Return [X, Y] of the center of cell containing provided text 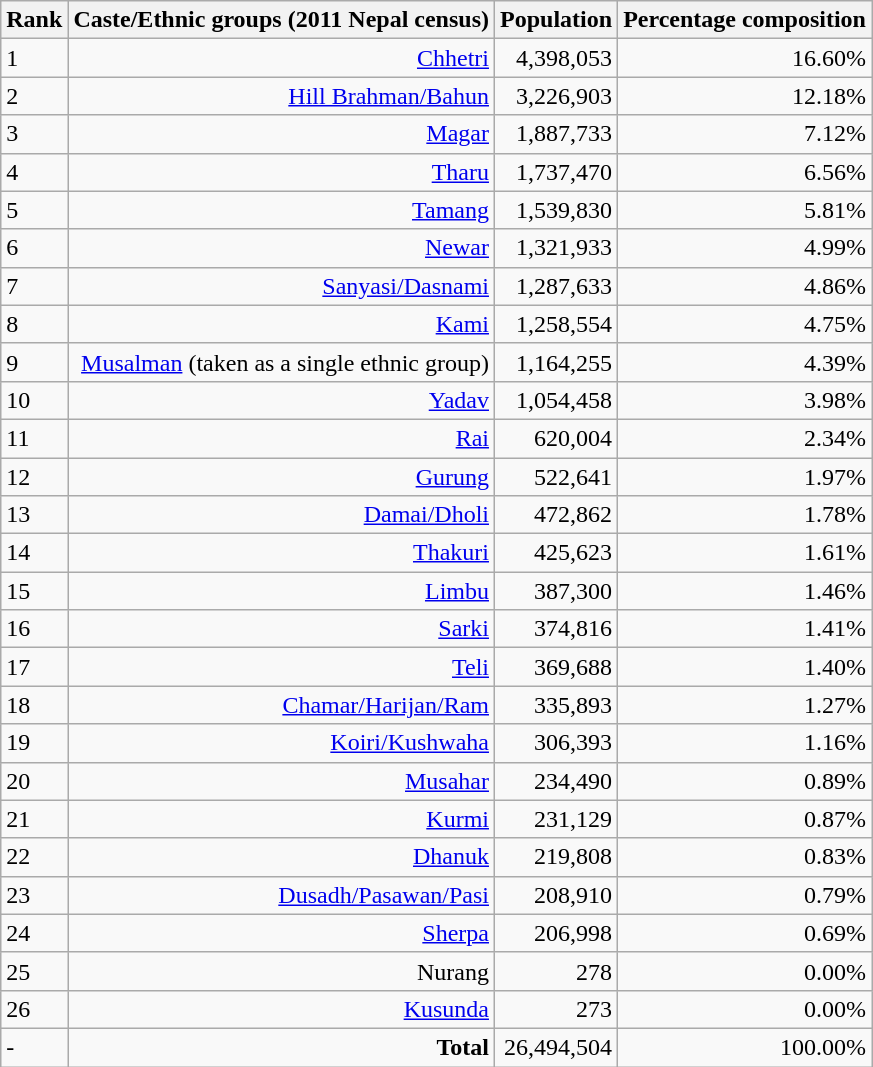
Percentage composition [745, 20]
1,321,933 [556, 248]
1.16% [745, 743]
Caste/Ethnic groups (2011 Nepal census) [282, 20]
4.86% [745, 286]
Hill Brahman/Bahun [282, 96]
Tamang [282, 210]
26 [34, 1009]
369,688 [556, 667]
Kusunda [282, 1009]
234,490 [556, 781]
Teli [282, 667]
0.87% [745, 819]
425,623 [556, 553]
Thakuri [282, 553]
4.39% [745, 362]
1.78% [745, 515]
4.75% [745, 324]
19 [34, 743]
6 [34, 248]
21 [34, 819]
206,998 [556, 933]
1.40% [745, 667]
11 [34, 438]
387,300 [556, 591]
0.79% [745, 895]
2.34% [745, 438]
208,910 [556, 895]
Dusadh/Pasawan/Pasi [282, 895]
16 [34, 629]
3 [34, 134]
Tharu [282, 172]
522,641 [556, 477]
3.98% [745, 400]
1,539,830 [556, 210]
15 [34, 591]
306,393 [556, 743]
4 [34, 172]
8 [34, 324]
26,494,504 [556, 1047]
Musahar [282, 781]
6.56% [745, 172]
20 [34, 781]
Kurmi [282, 819]
0.69% [745, 933]
10 [34, 400]
22 [34, 857]
4,398,053 [556, 58]
1 [34, 58]
Limbu [282, 591]
4.99% [745, 248]
24 [34, 933]
Chhetri [282, 58]
1.27% [745, 705]
13 [34, 515]
25 [34, 971]
Yadav [282, 400]
273 [556, 1009]
14 [34, 553]
1,258,554 [556, 324]
Kami [282, 324]
1.97% [745, 477]
23 [34, 895]
2 [34, 96]
100.00% [745, 1047]
Sanyasi/Dasnami [282, 286]
231,129 [556, 819]
Population [556, 20]
1,887,733 [556, 134]
- [34, 1047]
1,054,458 [556, 400]
Musalman (taken as a single ethnic group) [282, 362]
16.60% [745, 58]
Chamar/Harijan/Ram [282, 705]
Rank [34, 20]
335,893 [556, 705]
219,808 [556, 857]
5.81% [745, 210]
472,862 [556, 515]
1.41% [745, 629]
1,287,633 [556, 286]
Damai/Dholi [282, 515]
Magar [282, 134]
Rai [282, 438]
1,737,470 [556, 172]
1,164,255 [556, 362]
9 [34, 362]
Sarki [282, 629]
Koiri/Kushwaha [282, 743]
620,004 [556, 438]
17 [34, 667]
0.89% [745, 781]
Sherpa [282, 933]
12 [34, 477]
Total [282, 1047]
12.18% [745, 96]
374,816 [556, 629]
3,226,903 [556, 96]
1.46% [745, 591]
0.83% [745, 857]
5 [34, 210]
7 [34, 286]
Newar [282, 248]
Nurang [282, 971]
278 [556, 971]
1.61% [745, 553]
18 [34, 705]
Dhanuk [282, 857]
Gurung [282, 477]
7.12% [745, 134]
